Scan for the cell matching the given text and deliver its [x, y] coordinate at center. 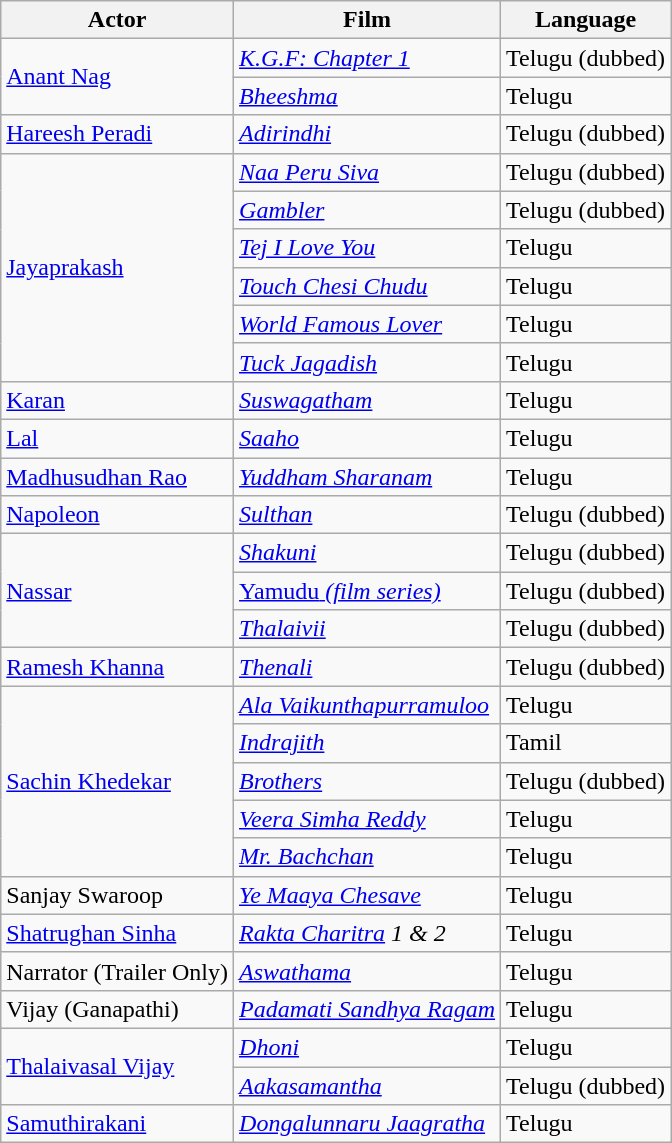
Padamati Sandhya Ragam [368, 1009]
Shatrughan Sinha [118, 933]
Language [586, 20]
Tej I Love You [368, 248]
Thalaivasal Vijay [118, 1066]
Actor [118, 20]
Dongalunnaru Jaagratha [368, 1124]
Ala Vaikunthapurramuloo [368, 705]
Suswagatham [368, 400]
Tuck Jagadish [368, 362]
Ye Maaya Chesave [368, 895]
Nassar [118, 591]
Narrator (Trailer Only) [118, 971]
Naa Peru Siva [368, 172]
Brothers [368, 781]
Ramesh Khanna [118, 667]
Yamudu (film series) [368, 591]
Lal [118, 438]
Adirindhi [368, 134]
Dhoni [368, 1047]
Sachin Khedekar [118, 781]
Sanjay Swaroop [118, 895]
Napoleon [118, 515]
Film [368, 20]
Aswathama [368, 971]
Karan [118, 400]
Hareesh Peradi [118, 134]
Yuddham Sharanam [368, 477]
Veera Simha Reddy [368, 819]
Gambler [368, 210]
Rakta Charitra 1 & 2 [368, 933]
World Famous Lover [368, 324]
Tamil [586, 743]
Mr. Bachchan [368, 857]
Vijay (Ganapathi) [118, 1009]
Aakasamantha [368, 1085]
Touch Chesi Chudu [368, 286]
Jayaprakash [118, 267]
Anant Nag [118, 77]
Sulthan [368, 515]
Bheeshma [368, 96]
Samuthirakani [118, 1124]
Thalaivii [368, 629]
Thenali [368, 667]
Indrajith [368, 743]
K.G.F: Chapter 1 [368, 58]
Saaho [368, 438]
Madhusudhan Rao [118, 477]
Shakuni [368, 553]
